Extract the [X, Y] coordinate from the center of the cell holding the provided text.  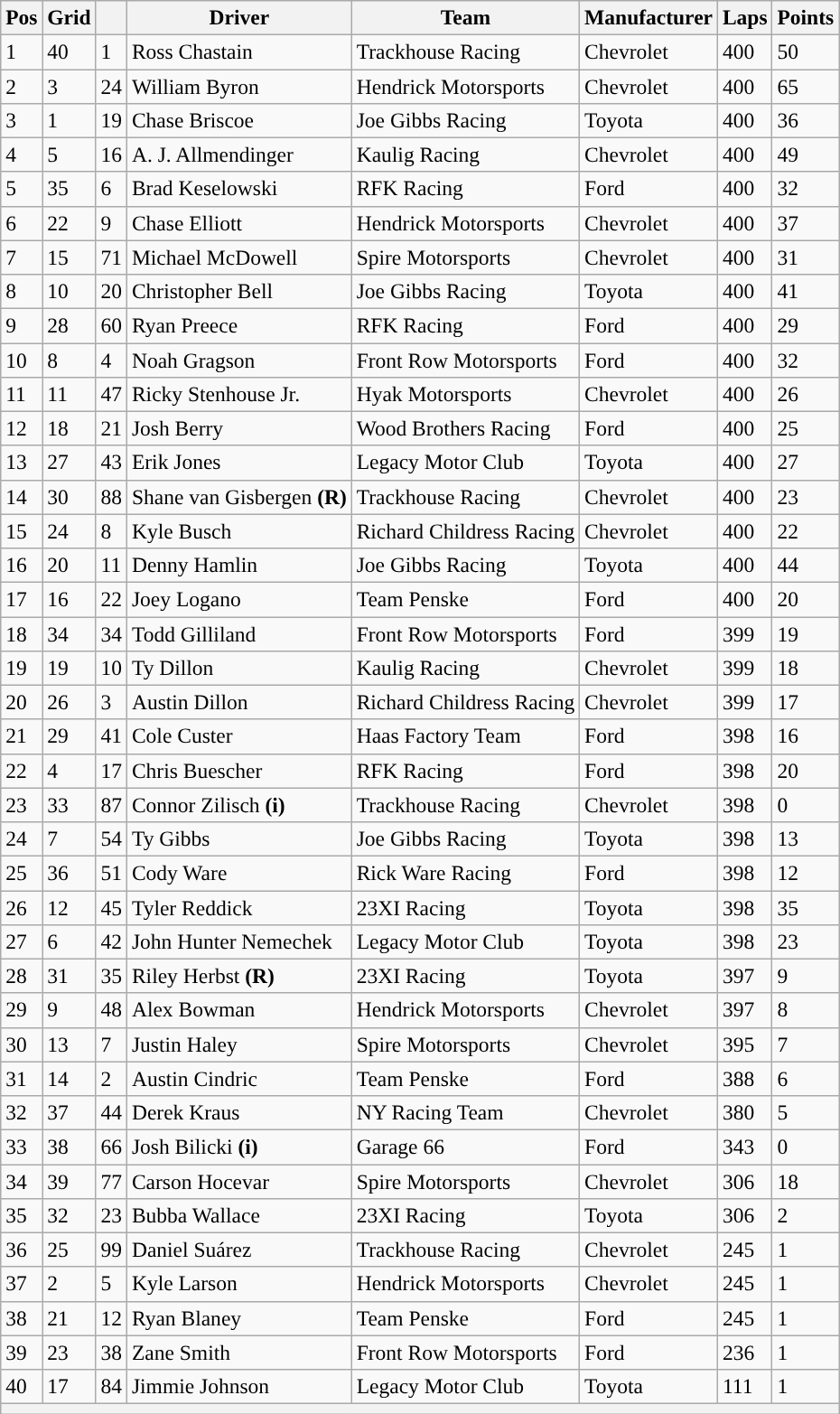
Erik Jones [238, 463]
Chris Buescher [238, 771]
Justin Haley [238, 1044]
Ty Dillon [238, 668]
Daniel Suárez [238, 1250]
395 [744, 1044]
Manufacturer [649, 17]
Carson Hocevar [238, 1181]
388 [744, 1079]
87 [111, 805]
A. J. Allmendinger [238, 155]
343 [744, 1147]
Josh Bilicki (i) [238, 1147]
Denny Hamlin [238, 565]
Noah Gragson [238, 360]
Zane Smith [238, 1353]
Riley Herbst (R) [238, 976]
Todd Gilliland [238, 633]
66 [111, 1147]
Josh Berry [238, 428]
84 [111, 1386]
Haas Factory Team [465, 736]
51 [111, 873]
Cody Ware [238, 873]
48 [111, 1010]
Shane van Gisbergen (R) [238, 497]
Ross Chastain [238, 52]
Wood Brothers Racing [465, 428]
54 [111, 838]
47 [111, 394]
236 [744, 1353]
Derek Kraus [238, 1112]
Bubba Wallace [238, 1215]
42 [111, 941]
99 [111, 1250]
Driver [238, 17]
Ryan Blaney [238, 1318]
77 [111, 1181]
Michael McDowell [238, 258]
380 [744, 1112]
Christopher Bell [238, 291]
Ryan Preece [238, 325]
Garage 66 [465, 1147]
71 [111, 258]
Hyak Motorsports [465, 394]
Ricky Stenhouse Jr. [238, 394]
Laps [744, 17]
Kyle Busch [238, 531]
Alex Bowman [238, 1010]
Grid [69, 17]
NY Racing Team [465, 1112]
Cole Custer [238, 736]
Kyle Larson [238, 1284]
Chase Elliott [238, 223]
Ty Gibbs [238, 838]
Points [806, 17]
John Hunter Nemechek [238, 941]
Brad Keselowski [238, 189]
Chase Briscoe [238, 120]
Jimmie Johnson [238, 1386]
65 [806, 86]
Team [465, 17]
Pos [22, 17]
45 [111, 907]
William Byron [238, 86]
50 [806, 52]
49 [806, 155]
Austin Cindric [238, 1079]
43 [111, 463]
88 [111, 497]
Connor Zilisch (i) [238, 805]
Joey Logano [238, 599]
Tyler Reddick [238, 907]
Austin Dillon [238, 702]
60 [111, 325]
111 [744, 1386]
Rick Ware Racing [465, 873]
